Provide the [x, y] coordinate of the cell's center where the given text is located.  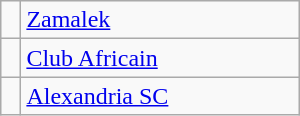
Zamalek [160, 20]
Club Africain [160, 58]
Alexandria SC [160, 96]
